Locate the cell with the specified text and output its (x, y) center coordinate. 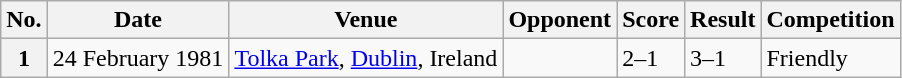
No. (24, 20)
1 (24, 58)
Result (723, 20)
2–1 (651, 58)
3–1 (723, 58)
24 February 1981 (138, 58)
Date (138, 20)
Opponent (560, 20)
Venue (366, 20)
Friendly (830, 58)
Tolka Park, Dublin, Ireland (366, 58)
Competition (830, 20)
Score (651, 20)
